Find where the given text appears and provide that cell's center as (x, y) coordinate. 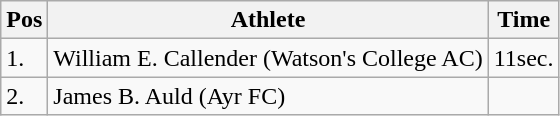
Time (524, 20)
Athlete (268, 20)
William E. Callender (Watson's College AC) (268, 58)
Pos (24, 20)
James B. Auld (Ayr FC) (268, 96)
1. (24, 58)
11sec. (524, 58)
2. (24, 96)
